Output the [X, Y] coordinate of the center of the cell containing the given text.  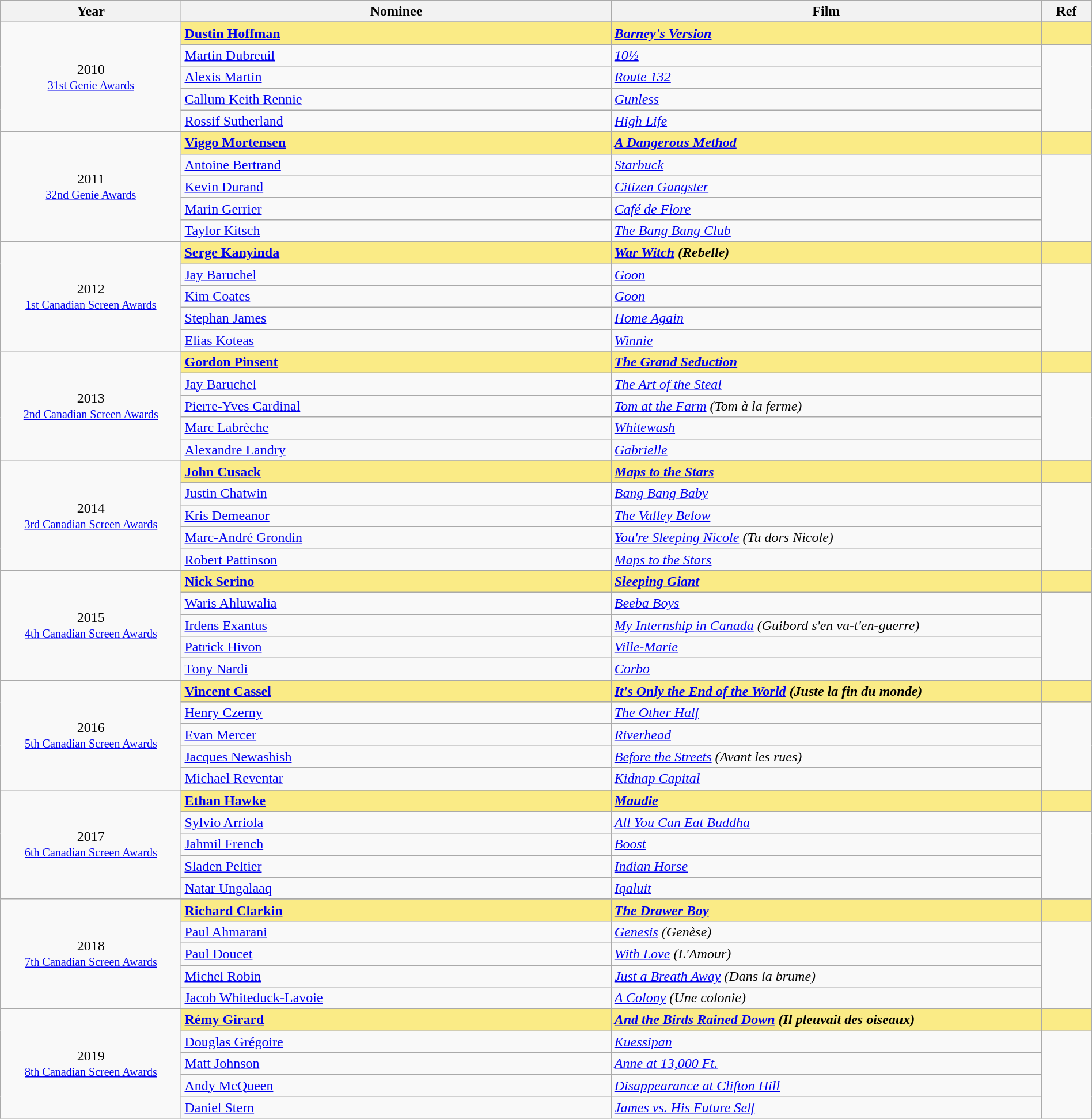
Callum Keith Rennie [396, 99]
Bang Bang Baby [826, 494]
Kuessipan [826, 1042]
Ethan Hawke [396, 801]
You're Sleeping Nicole (Tu dors Nicole) [826, 537]
Café de Flore [826, 208]
Andy McQueen [396, 1086]
Justin Chatwin [396, 494]
Ref [1067, 12]
Dustin Hoffman [396, 33]
Natar Ungalaaq [396, 888]
2016 5th Canadian Screen Awards [91, 735]
2014 3rd Canadian Screen Awards [91, 515]
Marc-André Grondin [396, 537]
The Drawer Boy [826, 910]
Ville-Marie [826, 647]
Gunless [826, 99]
Nominee [396, 12]
Alexandre Landry [396, 450]
The Other Half [826, 713]
Barney's Version [826, 33]
Maudie [826, 801]
Home Again [826, 318]
Jacques Newashish [396, 757]
Robert Pattinson [396, 559]
2013 2nd Canadian Screen Awards [91, 406]
Elias Koteas [396, 340]
Serge Kanyinda [396, 252]
Nick Serino [396, 581]
Vincent Cassel [396, 691]
Martin Dubreuil [396, 55]
A Dangerous Method [826, 143]
Rossif Sutherland [396, 121]
2018 7th Canadian Screen Awards [91, 954]
Iqaluit [826, 888]
Route 132 [826, 77]
Tony Nardi [396, 669]
Disappearance at Clifton Hill [826, 1086]
Jacob Whiteduck-Lavoie [396, 998]
Jahmil French [396, 844]
Richard Clarkin [396, 910]
Irdens Exantus [396, 625]
Marin Gerrier [396, 208]
Paul Ahmarani [396, 932]
Waris Ahluwalia [396, 603]
Sylvio Arriola [396, 822]
The Valley Below [826, 515]
Michel Robin [396, 976]
2017 6th Canadian Screen Awards [91, 844]
War Witch (Rebelle) [826, 252]
Tom at the Farm (Tom à la ferme) [826, 406]
2019 8th Canadian Screen Awards [91, 1064]
Patrick Hivon [396, 647]
Sladen Peltier [396, 866]
Just a Breath Away (Dans la brume) [826, 976]
My Internship in Canada (Guibord s'en va-t'en-guerre) [826, 625]
All You Can Eat Buddha [826, 822]
Year [91, 12]
Winnie [826, 340]
The Grand Seduction [826, 362]
Alexis Martin [396, 77]
A Colony (Une colonie) [826, 998]
Beeba Boys [826, 603]
Henry Czerny [396, 713]
High Life [826, 121]
Taylor Kitsch [396, 230]
Kidnap Capital [826, 779]
10½ [826, 55]
Citizen Gangster [826, 187]
Evan Mercer [396, 735]
With Love (L'Amour) [826, 954]
Kris Demeanor [396, 515]
The Art of the Steal [826, 384]
Rémy Girard [396, 1020]
Gordon Pinsent [396, 362]
Gabrielle [826, 450]
Matt Johnson [396, 1064]
Film [826, 12]
2010 31st Genie Awards [91, 77]
Sleeping Giant [826, 581]
2012 1st Canadian Screen Awards [91, 296]
Kim Coates [396, 297]
2015 4th Canadian Screen Awards [91, 625]
Douglas Grégoire [396, 1042]
The Bang Bang Club [826, 230]
Paul Doucet [396, 954]
Kevin Durand [396, 187]
It's Only the End of the World (Juste la fin du monde) [826, 691]
John Cusack [396, 472]
Corbo [826, 669]
Whitewash [826, 428]
Indian Horse [826, 866]
Anne at 13,000 Ft. [826, 1064]
Antoine Bertrand [396, 165]
2011 32nd Genie Awards [91, 187]
Stephan James [396, 318]
And the Birds Rained Down (Il pleuvait des oiseaux) [826, 1020]
Viggo Mortensen [396, 143]
James vs. His Future Self [826, 1107]
Starbuck [826, 165]
Genesis (Genèse) [826, 932]
Marc Labrèche [396, 428]
Michael Reventar [396, 779]
Riverhead [826, 735]
Before the Streets (Avant les rues) [826, 757]
Daniel Stern [396, 1107]
Pierre-Yves Cardinal [396, 406]
Boost [826, 844]
